Detect which cell encompasses the target text, then output its (X, Y) center coordinate. 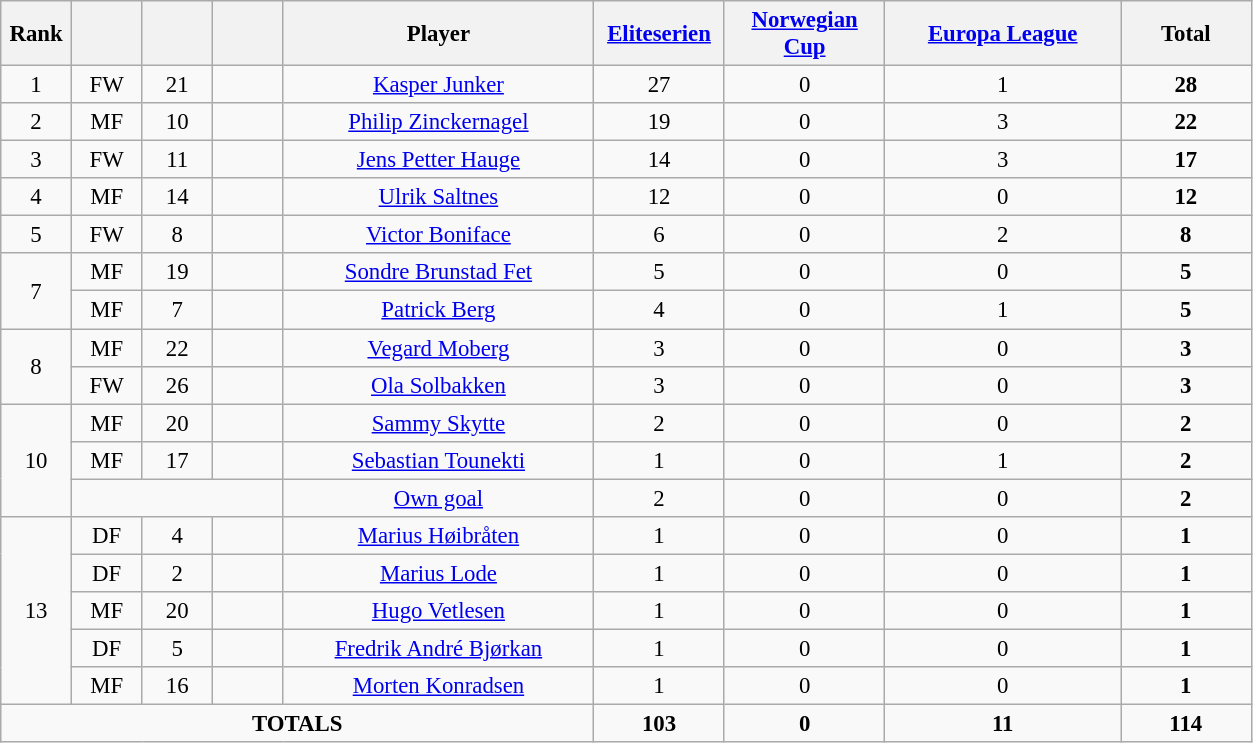
Player (438, 34)
Rank (36, 34)
16 (178, 686)
21 (178, 85)
Total (1186, 34)
Ola Solbakken (438, 385)
114 (1186, 724)
Europa League (1003, 34)
Patrick Berg (438, 310)
26 (178, 385)
27 (660, 85)
Sondre Brunstad Fet (438, 273)
Marius Høibråten (438, 536)
6 (660, 235)
Norwegian Cup (804, 34)
Philip Zinckernagel (438, 122)
103 (660, 724)
TOTALS (298, 724)
Hugo Vetlesen (438, 611)
Kasper Junker (438, 85)
Sebastian Tounekti (438, 460)
Eliteserien (660, 34)
Ulrik Saltnes (438, 197)
Fredrik André Bjørkan (438, 648)
Marius Lode (438, 573)
Vegard Moberg (438, 348)
Own goal (438, 498)
Victor Boniface (438, 235)
Sammy Skytte (438, 423)
13 (36, 611)
Jens Petter Hauge (438, 160)
28 (1186, 85)
Morten Konradsen (438, 686)
